Search for the cell housing the specified text and yield its (x, y) center coordinate. 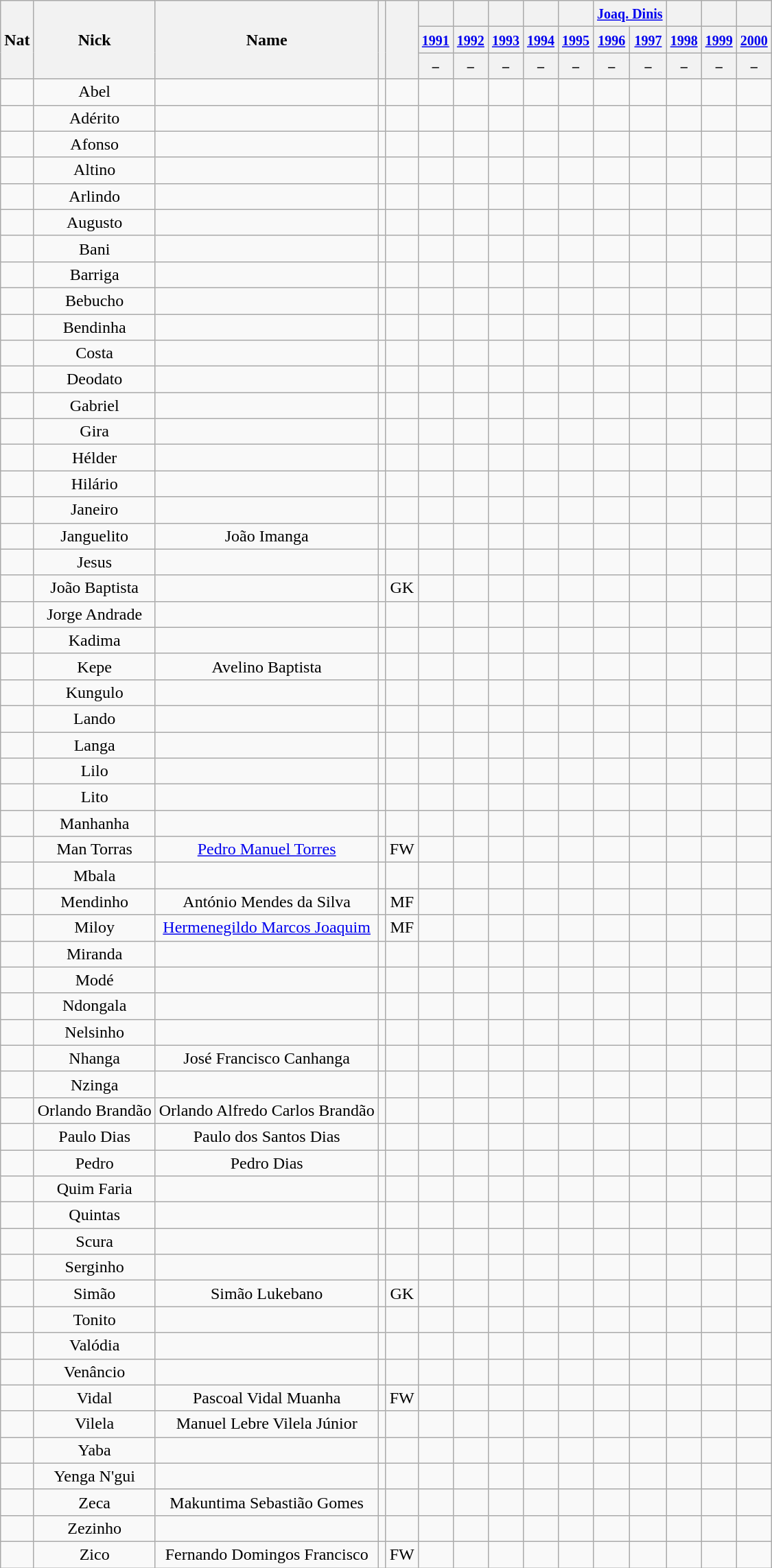
Yaba (95, 1450)
José Francisco Canhanga (266, 1058)
António Mendes da Silva (266, 902)
Valódia (95, 1346)
Zezinho (95, 1528)
Costa (95, 353)
Bendinha (95, 327)
Arlindo (95, 196)
1994 (541, 40)
Orlando Alfredo Carlos Brandão (266, 1110)
Man Torras (95, 850)
Lito (95, 797)
Pedro (95, 1163)
Paulo dos Santos Dias (266, 1136)
Hilário (95, 484)
Altino (95, 170)
Quim Faria (95, 1189)
Lilo (95, 771)
Nhanga (95, 1058)
Pedro Dias (266, 1163)
Yenga N'gui (95, 1476)
Ndongala (95, 1006)
Kadima (95, 640)
Jorge Andrade (95, 614)
1991 (435, 40)
Kungulo (95, 692)
Manhanha (95, 823)
Janguelito (95, 536)
1998 (683, 40)
Nick (95, 40)
Zico (95, 1554)
Nat (17, 40)
Nzinga (95, 1084)
Miranda (95, 954)
1999 (719, 40)
Langa (95, 745)
Name (266, 40)
Bani (95, 248)
Pedro Manuel Torres (266, 850)
Hélder (95, 458)
1996 (612, 40)
Pascoal Vidal Muanha (266, 1398)
Vilela (95, 1424)
Afonso (95, 144)
Bebucho (95, 301)
Serginho (95, 1267)
1997 (648, 40)
Janeiro (95, 510)
Miloy (95, 928)
Lando (95, 718)
João Imanga (266, 536)
Vidal (95, 1398)
Deodato (95, 379)
Fernando Domingos Francisco (266, 1554)
Augusto (95, 222)
Mendinho (95, 902)
2000 (753, 40)
Simão Lukebano (266, 1294)
Adérito (95, 118)
Barriga (95, 274)
Zeca (95, 1502)
Gabriel (95, 406)
Tonito (95, 1320)
Orlando Brandão (95, 1110)
Kepe (95, 666)
1995 (575, 40)
Makuntima Sebastião Gomes (266, 1502)
Abel (95, 92)
Venâncio (95, 1372)
João Baptista (95, 588)
1993 (505, 40)
Modé (95, 980)
Manuel Lebre Vilela Júnior (266, 1424)
Avelino Baptista (266, 666)
Gira (95, 432)
Mbala (95, 876)
Paulo Dias (95, 1136)
1992 (471, 40)
Simão (95, 1294)
Quintas (95, 1215)
Scura (95, 1241)
Joaq. Dinis (630, 14)
Hermenegildo Marcos Joaquim (266, 928)
Nelsinho (95, 1032)
Jesus (95, 562)
